Return [X, Y] of the center of cell containing provided text 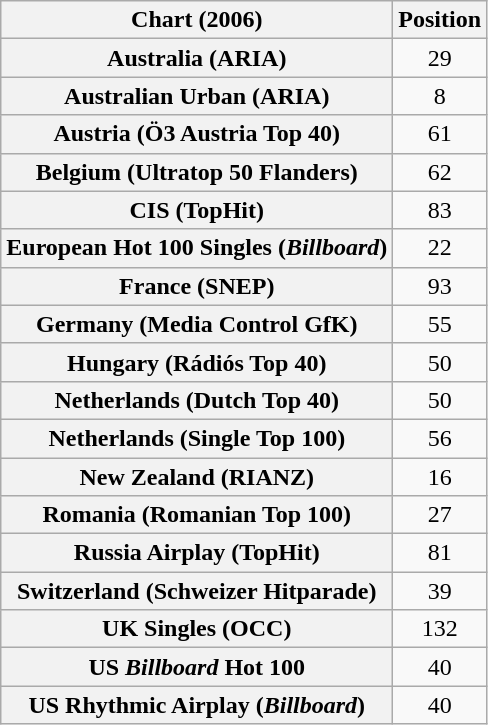
29 [440, 58]
81 [440, 553]
Australian Urban (ARIA) [197, 96]
Belgium (Ultratop 50 Flanders) [197, 172]
Netherlands (Single Top 100) [197, 438]
New Zealand (RIANZ) [197, 477]
Switzerland (Schweizer Hitparade) [197, 591]
US Rhythmic Airplay (Billboard) [197, 705]
62 [440, 172]
Chart (2006) [197, 20]
27 [440, 515]
Germany (Media Control GfK) [197, 324]
France (SNEP) [197, 286]
Australia (ARIA) [197, 58]
Russia Airplay (TopHit) [197, 553]
European Hot 100 Singles (Billboard) [197, 248]
93 [440, 286]
UK Singles (OCC) [197, 629]
16 [440, 477]
132 [440, 629]
US Billboard Hot 100 [197, 667]
Romania (Romanian Top 100) [197, 515]
Austria (Ö3 Austria Top 40) [197, 134]
Hungary (Rádiós Top 40) [197, 362]
8 [440, 96]
Position [440, 20]
22 [440, 248]
55 [440, 324]
83 [440, 210]
Netherlands (Dutch Top 40) [197, 400]
39 [440, 591]
56 [440, 438]
61 [440, 134]
CIS (TopHit) [197, 210]
